Return the (X, Y) coordinate for the center point of the cell that contains the specified text.  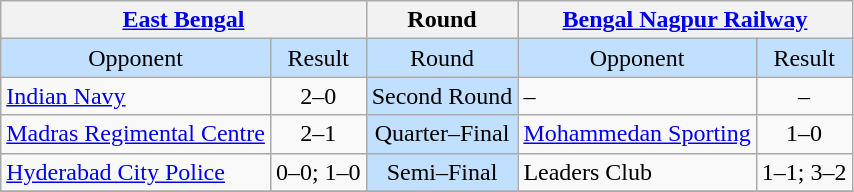
Semi–Final (442, 172)
Leaders Club (637, 172)
2–1 (318, 134)
Quarter–Final (442, 134)
1–1; 3–2 (804, 172)
2–0 (318, 96)
East Bengal (184, 20)
Bengal Nagpur Railway (685, 20)
1–0 (804, 134)
Madras Regimental Centre (136, 134)
Second Round (442, 96)
Indian Navy (136, 96)
0–0; 1–0 (318, 172)
Hyderabad City Police (136, 172)
Mohammedan Sporting (637, 134)
